Return the [x, y] coordinate for the center point of the cell that contains the specified text.  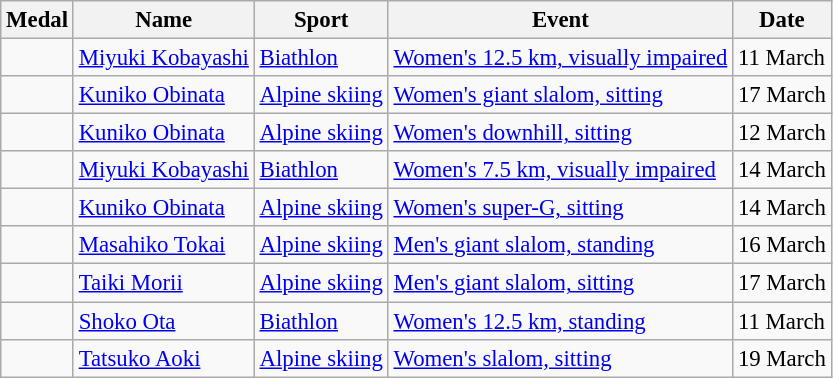
Date [782, 20]
Men's giant slalom, standing [560, 245]
Women's 12.5 km, standing [560, 321]
Women's 7.5 km, visually impaired [560, 170]
Name [164, 20]
Shoko Ota [164, 321]
Event [560, 20]
Sport [321, 20]
Men's giant slalom, sitting [560, 283]
16 March [782, 245]
Women's downhill, sitting [560, 133]
Masahiko Tokai [164, 245]
Women's 12.5 km, visually impaired [560, 58]
Medal [38, 20]
Tatsuko Aoki [164, 358]
Taiki Morii [164, 283]
Women's super-G, sitting [560, 208]
19 March [782, 358]
12 March [782, 133]
Women's giant slalom, sitting [560, 95]
Women's slalom, sitting [560, 358]
